Capture the cell that displays the provided text and extract its (x, y) central coordinate. 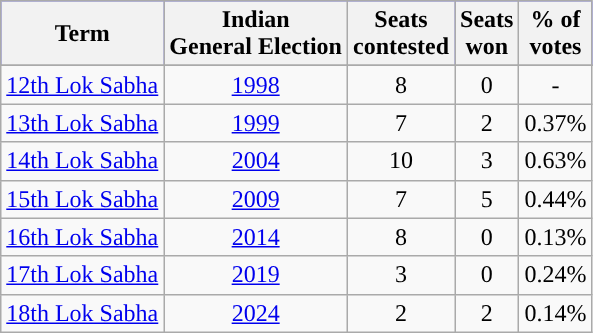
2004 (256, 161)
2014 (256, 237)
1999 (256, 123)
Seatscontested (402, 34)
Seatswon (487, 34)
13th Lok Sabha (82, 123)
0.14% (556, 313)
17th Lok Sabha (82, 275)
2009 (256, 199)
10 (402, 161)
15th Lok Sabha (82, 199)
0.24% (556, 275)
0.37% (556, 123)
2019 (256, 275)
Indian General Election (256, 34)
2024 (256, 313)
18th Lok Sabha (82, 313)
0.44% (556, 199)
12th Lok Sabha (82, 85)
16th Lok Sabha (82, 237)
- (556, 85)
% of votes (556, 34)
0.13% (556, 237)
5 (487, 199)
0.63% (556, 161)
14th Lok Sabha (82, 161)
1998 (256, 85)
Term (82, 34)
